Find where the given text appears and provide that cell's center as (X, Y) coordinate. 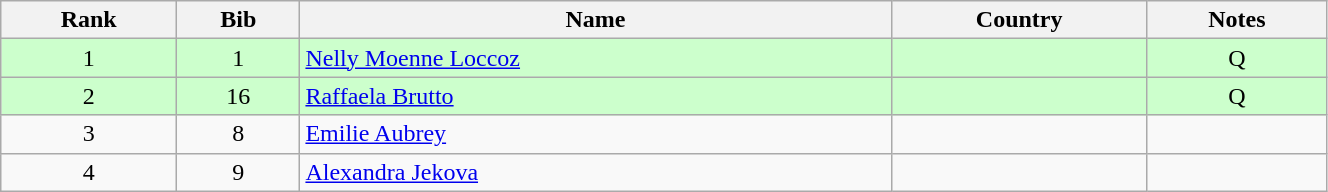
Bib (238, 20)
Nelly Moenne Loccoz (596, 58)
Raffaela Brutto (596, 96)
Name (596, 20)
Emilie Aubrey (596, 134)
8 (238, 134)
Alexandra Jekova (596, 172)
Rank (89, 20)
16 (238, 96)
Notes (1236, 20)
Country (1019, 20)
2 (89, 96)
3 (89, 134)
9 (238, 172)
4 (89, 172)
